Return the (X, Y) coordinate for the center point of the cell that contains the specified text.  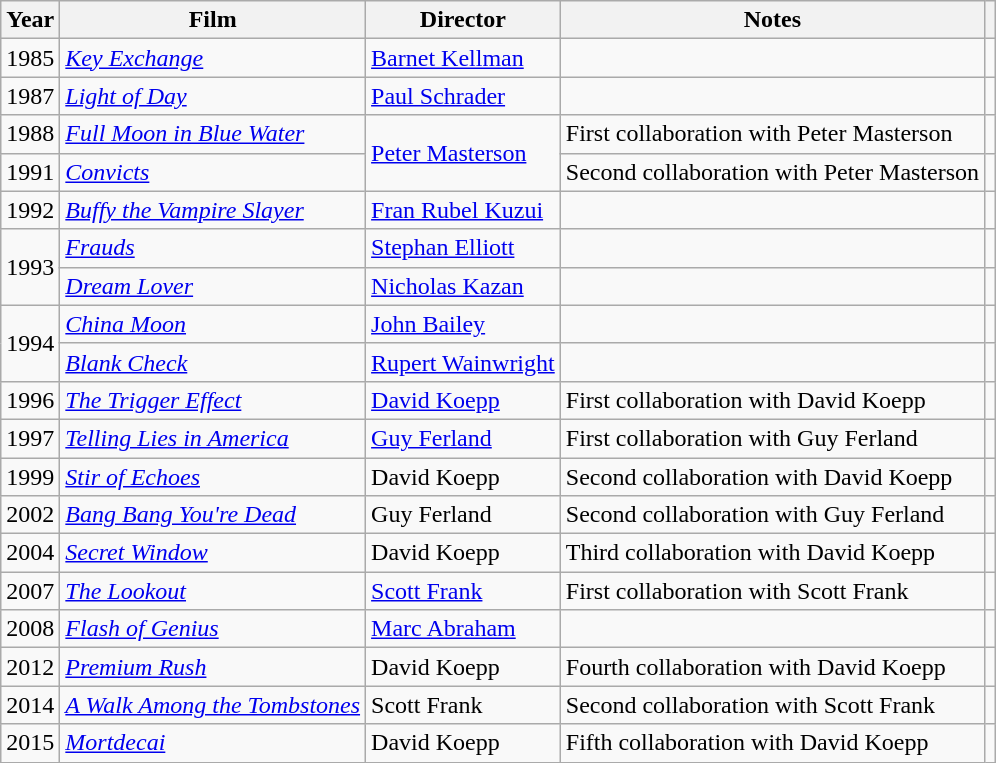
Nicholas Kazan (464, 286)
Film (213, 20)
Second collaboration with Peter Masterson (772, 172)
1999 (30, 477)
Dream Lover (213, 286)
1997 (30, 438)
Marc Abraham (464, 629)
1996 (30, 400)
1985 (30, 58)
Second collaboration with David Koepp (772, 477)
The Lookout (213, 591)
Convicts (213, 172)
Frauds (213, 248)
1991 (30, 172)
First collaboration with David Koepp (772, 400)
Fifth collaboration with David Koepp (772, 743)
Fourth collaboration with David Koepp (772, 667)
Bang Bang You're Dead (213, 515)
2002 (30, 515)
Second collaboration with Guy Ferland (772, 515)
2008 (30, 629)
Director (464, 20)
Full Moon in Blue Water (213, 134)
Rupert Wainwright (464, 362)
2012 (30, 667)
First collaboration with Guy Ferland (772, 438)
Flash of Genius (213, 629)
John Bailey (464, 324)
1987 (30, 96)
Telling Lies in America (213, 438)
Year (30, 20)
2007 (30, 591)
China Moon (213, 324)
Paul Schrader (464, 96)
First collaboration with Scott Frank (772, 591)
A Walk Among the Tombstones (213, 705)
Stir of Echoes (213, 477)
Key Exchange (213, 58)
Barnet Kellman (464, 58)
Light of Day (213, 96)
Fran Rubel Kuzui (464, 210)
2014 (30, 705)
1994 (30, 343)
Mortdecai (213, 743)
Premium Rush (213, 667)
Second collaboration with Scott Frank (772, 705)
Peter Masterson (464, 153)
First collaboration with Peter Masterson (772, 134)
1988 (30, 134)
Secret Window (213, 553)
Notes (772, 20)
2004 (30, 553)
2015 (30, 743)
The Trigger Effect (213, 400)
Third collaboration with David Koepp (772, 553)
Blank Check (213, 362)
Buffy the Vampire Slayer (213, 210)
Stephan Elliott (464, 248)
1993 (30, 267)
1992 (30, 210)
